Output the (X, Y) coordinate of the center of the cell containing the given text.  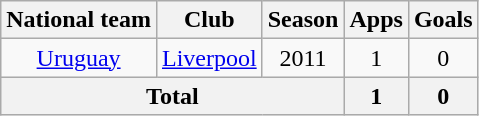
2011 (303, 58)
Season (303, 20)
Apps (376, 20)
National team (79, 20)
Club (209, 20)
Goals (443, 20)
Total (172, 96)
Liverpool (209, 58)
Uruguay (79, 58)
